Determine the [x, y] coordinate at the center of the cell enclosing the given text.  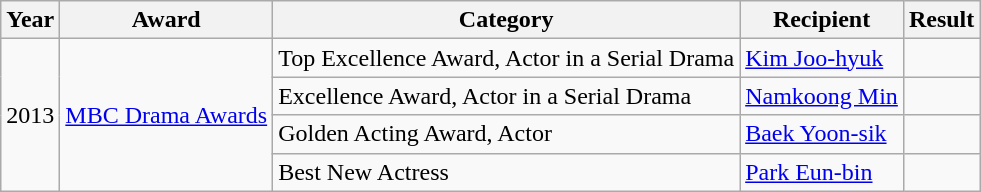
Award [166, 20]
Namkoong Min [822, 96]
Kim Joo-hyuk [822, 58]
Top Excellence Award, Actor in a Serial Drama [506, 58]
Baek Yoon-sik [822, 134]
Excellence Award, Actor in a Serial Drama [506, 96]
Recipient [822, 20]
MBC Drama Awards [166, 115]
Year [30, 20]
Category [506, 20]
2013 [30, 115]
Result [941, 20]
Park Eun-bin [822, 172]
Golden Acting Award, Actor [506, 134]
Best New Actress [506, 172]
